From the cell containing the given text, extract its center point as (x, y) coordinate. 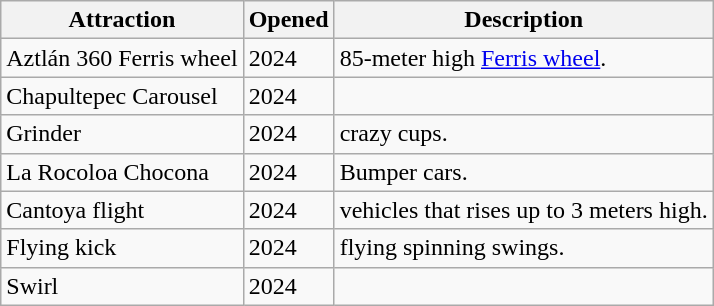
vehicles that rises up to 3 meters high. (524, 210)
Aztlán 360 Ferris wheel (122, 58)
Flying kick (122, 248)
Swirl (122, 286)
Description (524, 20)
Chapultepec Carousel (122, 96)
Attraction (122, 20)
Cantoya flight (122, 210)
flying spinning swings. (524, 248)
La Rocoloa Chocona (122, 172)
Bumper cars. (524, 172)
Opened (288, 20)
crazy cups. (524, 134)
Grinder (122, 134)
85-meter high Ferris wheel. (524, 58)
